Output the (X, Y) coordinate of the center of the cell containing the given text.  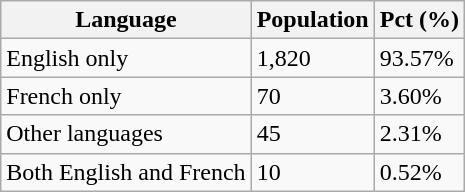
Other languages (126, 134)
Both English and French (126, 172)
French only (126, 96)
45 (312, 134)
Pct (%) (419, 20)
Language (126, 20)
2.31% (419, 134)
1,820 (312, 58)
10 (312, 172)
0.52% (419, 172)
70 (312, 96)
Population (312, 20)
93.57% (419, 58)
3.60% (419, 96)
English only (126, 58)
